Detect which cell encompasses the target text, then output its [X, Y] center coordinate. 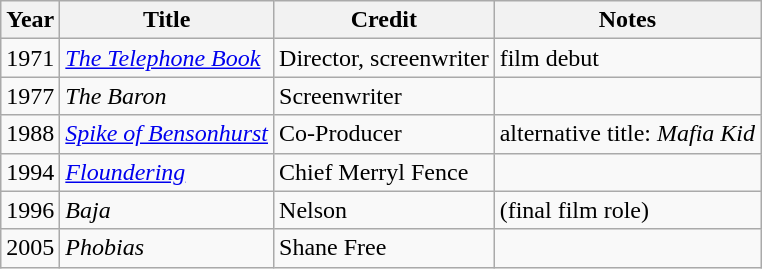
Notes [627, 20]
1971 [30, 58]
Director, screenwriter [384, 58]
Shane Free [384, 248]
Baja [167, 210]
Spike of Bensonhurst [167, 134]
Nelson [384, 210]
1996 [30, 210]
Co-Producer [384, 134]
Credit [384, 20]
Floundering [167, 172]
Screenwriter [384, 96]
film debut [627, 58]
Year [30, 20]
The Baron [167, 96]
1988 [30, 134]
1977 [30, 96]
The Telephone Book [167, 58]
2005 [30, 248]
(final film role) [627, 210]
Chief Merryl Fence [384, 172]
1994 [30, 172]
Phobias [167, 248]
Title [167, 20]
alternative title: Mafia Kid [627, 134]
